Capture the cell that displays the provided text and extract its [X, Y] central coordinate. 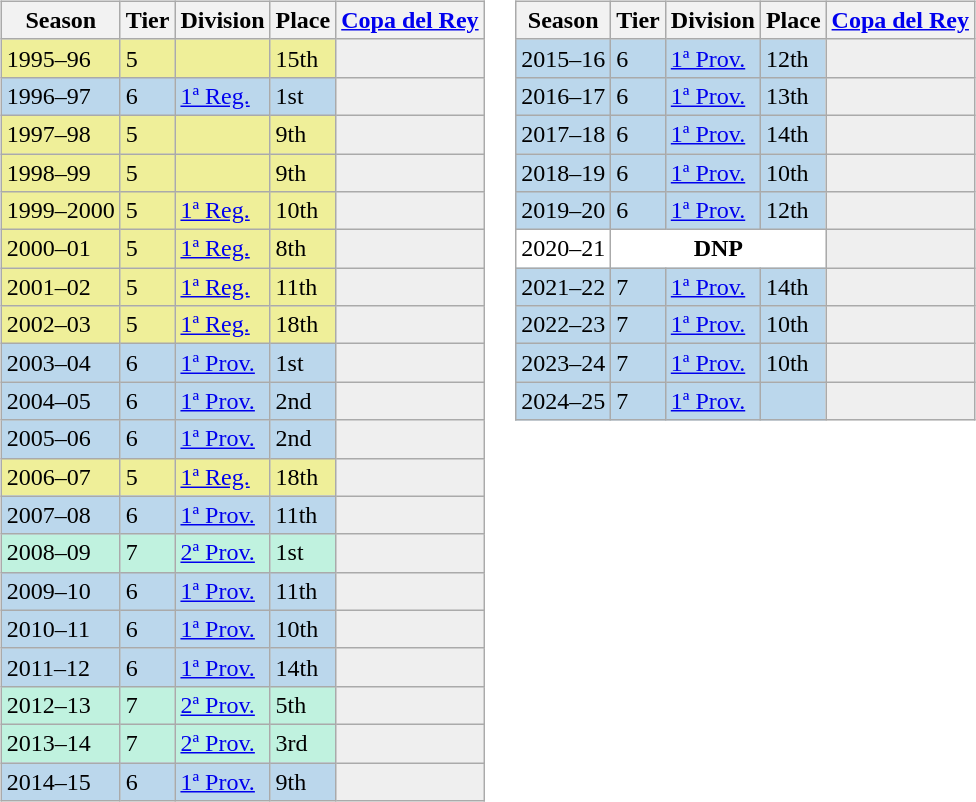
1996–97 [60, 96]
2001–02 [60, 287]
2004–05 [60, 401]
2018–19 [564, 173]
1998–99 [60, 173]
2019–20 [564, 211]
2002–03 [60, 325]
2010–11 [60, 629]
2007–08 [60, 515]
1999–2000 [60, 211]
3rd [303, 743]
2000–01 [60, 249]
2012–13 [60, 705]
2024–25 [564, 401]
13th [793, 96]
2015–16 [564, 58]
2016–17 [564, 96]
2011–12 [60, 667]
2020–21 [564, 249]
2005–06 [60, 439]
5th [303, 705]
2021–22 [564, 287]
2023–24 [564, 363]
2009–10 [60, 591]
8th [303, 249]
2013–14 [60, 743]
1995–96 [60, 58]
DNP [718, 249]
15th [303, 58]
2008–09 [60, 553]
1997–98 [60, 134]
2014–15 [60, 781]
2006–07 [60, 477]
2003–04 [60, 363]
2017–18 [564, 134]
2022–23 [564, 325]
